Determine the [x, y] coordinate at the center of the cell enclosing the given text.  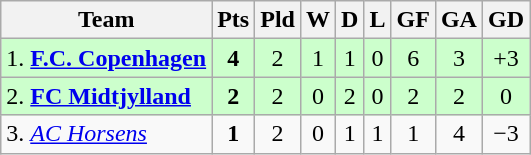
D [350, 20]
Team [106, 20]
6 [413, 58]
1. F.C. Copenhagen [106, 58]
GD [506, 20]
3 [458, 58]
Pld [278, 20]
W [318, 20]
Pts [234, 20]
2. FC Midtjylland [106, 96]
−3 [506, 134]
L [378, 20]
3. AC Horsens [106, 134]
+3 [506, 58]
GF [413, 20]
GA [458, 20]
